Return the [X, Y] coordinate for the center point of the cell that contains the specified text.  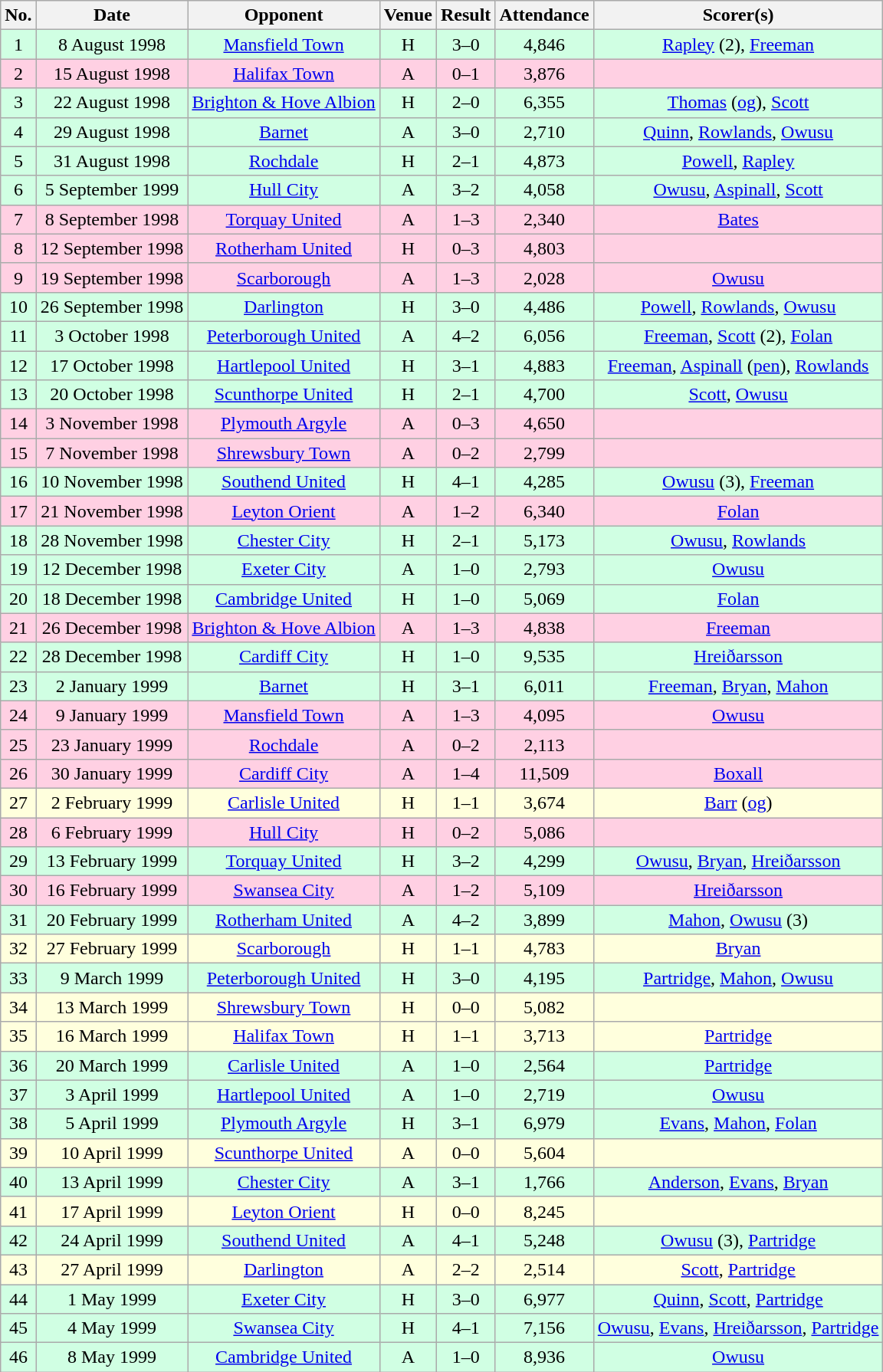
22 August 1998 [112, 103]
29 [18, 862]
Owusu (3), Partridge [738, 1240]
9 [18, 277]
40 [18, 1182]
2,564 [544, 1065]
27 April 1999 [112, 1269]
33 [18, 978]
20 February 1999 [112, 920]
13 March 1999 [112, 1007]
20 [18, 599]
11 [18, 336]
2 [18, 74]
12 [18, 366]
Freeman, Scott (2), Folan [738, 336]
Owusu, Evans, Hreiðarsson, Partridge [738, 1328]
8 September 1998 [112, 219]
5 April 1999 [112, 1124]
Scott, Partridge [738, 1269]
3 April 1999 [112, 1095]
17 April 1999 [112, 1211]
31 August 1998 [112, 161]
30 [18, 891]
18 December 1998 [112, 599]
24 [18, 715]
2–0 [465, 103]
Evans, Mahon, Folan [738, 1124]
4,195 [544, 978]
2,710 [544, 132]
2,028 [544, 277]
6,979 [544, 1124]
6 [18, 190]
43 [18, 1269]
5,069 [544, 599]
18 [18, 540]
8 August 1998 [112, 44]
19 [18, 569]
8,936 [544, 1357]
26 December 1998 [112, 628]
22 [18, 657]
2,719 [544, 1095]
2,799 [544, 453]
6,340 [544, 511]
Boxall [738, 773]
7 [18, 219]
Freeman [738, 628]
7 November 1998 [112, 453]
12 September 1998 [112, 248]
3 November 1998 [112, 424]
29 August 1998 [112, 132]
16 March 1999 [112, 1036]
10 April 1999 [112, 1153]
8,245 [544, 1211]
21 [18, 628]
No. [18, 15]
3 [18, 103]
34 [18, 1007]
4,873 [544, 161]
5 September 1999 [112, 190]
1 May 1999 [112, 1299]
12 December 1998 [112, 569]
6,056 [544, 336]
14 [18, 424]
4 [18, 132]
4,058 [544, 190]
17 [18, 511]
4,299 [544, 862]
2 January 1999 [112, 686]
5,248 [544, 1240]
38 [18, 1124]
Owusu, Aspinall, Scott [738, 190]
Owusu (3), Freeman [738, 482]
4,095 [544, 715]
0–1 [465, 74]
5 [18, 161]
6,355 [544, 103]
15 August 1998 [112, 74]
46 [18, 1357]
2,793 [544, 569]
3 October 1998 [112, 336]
4,803 [544, 248]
41 [18, 1211]
Anderson, Evans, Bryan [738, 1182]
9 January 1999 [112, 715]
Venue [408, 15]
7,156 [544, 1328]
15 [18, 453]
5,109 [544, 891]
42 [18, 1240]
Scorer(s) [738, 15]
37 [18, 1095]
2,514 [544, 1269]
20 October 1998 [112, 395]
11,509 [544, 773]
10 [18, 307]
16 February 1999 [112, 891]
45 [18, 1328]
2,340 [544, 219]
10 November 1998 [112, 482]
17 October 1998 [112, 366]
Bates [738, 219]
9 March 1999 [112, 978]
Partridge, Mahon, Owusu [738, 978]
Powell, Rapley [738, 161]
1 [18, 44]
Result [465, 15]
Barr (og) [738, 803]
Thomas (og), Scott [738, 103]
2,113 [544, 744]
31 [18, 920]
24 April 1999 [112, 1240]
6 February 1999 [112, 832]
3,713 [544, 1036]
4,838 [544, 628]
4 May 1999 [112, 1328]
28 December 1998 [112, 657]
Freeman, Aspinall (pen), Rowlands [738, 366]
9,535 [544, 657]
4,783 [544, 949]
5,086 [544, 832]
Date [112, 15]
25 [18, 744]
23 January 1999 [112, 744]
4,700 [544, 395]
8 May 1999 [112, 1357]
Quinn, Scott, Partridge [738, 1299]
39 [18, 1153]
44 [18, 1299]
35 [18, 1036]
16 [18, 482]
5,604 [544, 1153]
1–4 [465, 773]
Mahon, Owusu (3) [738, 920]
4,486 [544, 307]
2 February 1999 [112, 803]
36 [18, 1065]
13 April 1999 [112, 1182]
8 [18, 248]
Powell, Rowlands, Owusu [738, 307]
30 January 1999 [112, 773]
Scott, Owusu [738, 395]
4,846 [544, 44]
21 November 1998 [112, 511]
5,082 [544, 1007]
32 [18, 949]
4,285 [544, 482]
Rapley (2), Freeman [738, 44]
6,977 [544, 1299]
20 March 1999 [112, 1065]
27 February 1999 [112, 949]
Quinn, Rowlands, Owusu [738, 132]
Attendance [544, 15]
Opponent [284, 15]
4,650 [544, 424]
Bryan [738, 949]
23 [18, 686]
26 September 1998 [112, 307]
19 September 1998 [112, 277]
13 [18, 395]
Owusu, Rowlands [738, 540]
13 February 1999 [112, 862]
28 [18, 832]
3,674 [544, 803]
27 [18, 803]
28 November 1998 [112, 540]
1,766 [544, 1182]
5,173 [544, 540]
6,011 [544, 686]
3,876 [544, 74]
4,883 [544, 366]
Owusu, Bryan, Hreiðarsson [738, 862]
3,899 [544, 920]
2–2 [465, 1269]
Freeman, Bryan, Mahon [738, 686]
26 [18, 773]
